Find where the given text appears and provide that cell's center as [X, Y] coordinate. 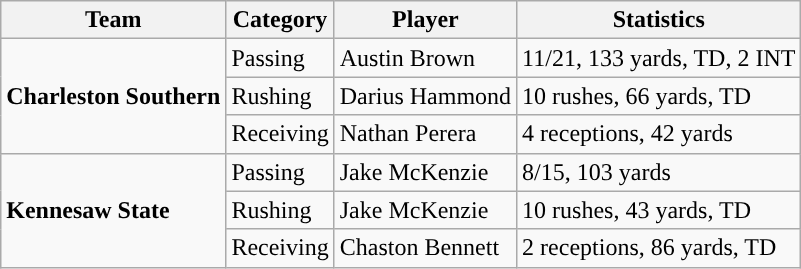
Statistics [659, 20]
4 receptions, 42 yards [659, 134]
2 receptions, 86 yards, TD [659, 248]
8/15, 103 yards [659, 172]
10 rushes, 66 yards, TD [659, 96]
Category [280, 20]
Chaston Bennett [425, 248]
Kennesaw State [114, 210]
Team [114, 20]
11/21, 133 yards, TD, 2 INT [659, 58]
10 rushes, 43 yards, TD [659, 210]
Darius Hammond [425, 96]
Charleston Southern [114, 96]
Nathan Perera [425, 134]
Austin Brown [425, 58]
Player [425, 20]
